Return [x, y] of the center of cell containing provided text 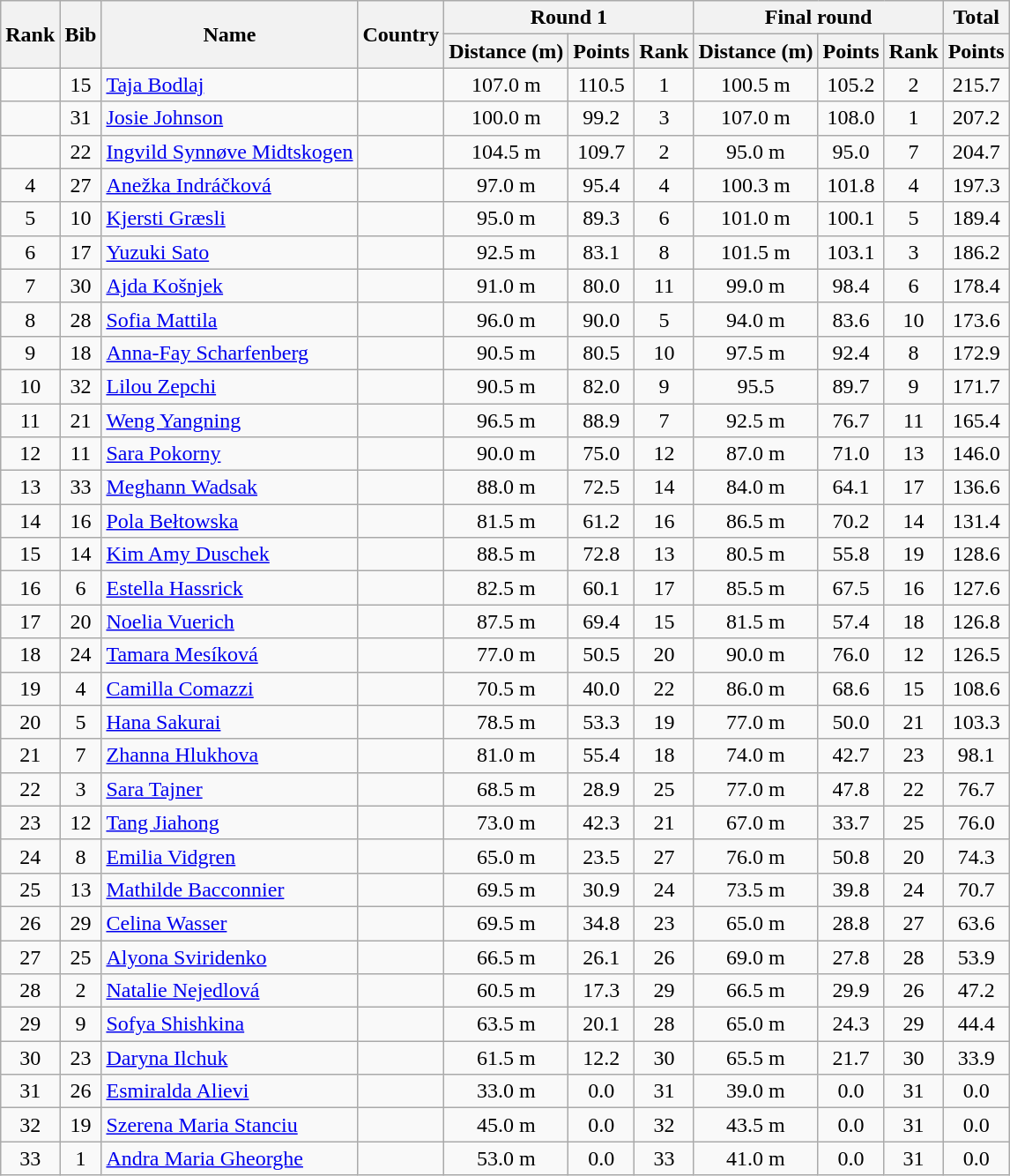
73.5 m [756, 889]
60.1 [601, 588]
82.0 [601, 386]
23.5 [601, 856]
89.7 [851, 386]
Country [401, 34]
100.1 [851, 219]
88.0 m [506, 488]
20.1 [601, 1024]
68.5 m [506, 789]
Meghann Wadsak [229, 488]
Zhanna Hlukhova [229, 755]
95.4 [601, 185]
53.3 [601, 722]
28.9 [601, 789]
Weng Yangning [229, 421]
21.7 [851, 1058]
24.3 [851, 1024]
63.6 [977, 923]
41.0 m [756, 1158]
42.7 [851, 755]
Szerena Maria Stanciu [229, 1125]
100.0 m [506, 118]
Noelia Vuerich [229, 621]
72.8 [601, 555]
Total [977, 18]
33.7 [851, 822]
127.6 [977, 588]
55.4 [601, 755]
99.2 [601, 118]
80.0 [601, 286]
Celina Wasser [229, 923]
Camilla Comazzi [229, 688]
72.5 [601, 488]
90.0 [601, 319]
204.7 [977, 152]
47.8 [851, 789]
63.5 m [506, 1024]
70.2 [851, 521]
76.0 m [756, 856]
105.2 [851, 85]
109.7 [601, 152]
50.0 [851, 722]
Ingvild Synnøve Midtskogen [229, 152]
Daryna Ilchuk [229, 1058]
34.8 [601, 923]
Sofia Mattila [229, 319]
100.3 m [756, 185]
67.0 m [756, 822]
70.5 m [506, 688]
27.8 [851, 956]
Estella Hassrick [229, 588]
33.0 m [506, 1091]
Pola Bełtowska [229, 521]
64.1 [851, 488]
Tamara Mesíková [229, 655]
89.3 [601, 219]
103.1 [851, 252]
Sofya Shishkina [229, 1024]
108.6 [977, 688]
97.0 m [506, 185]
Lilou Zepchi [229, 386]
80.5 m [756, 555]
39.0 m [756, 1091]
96.5 m [506, 421]
172.9 [977, 353]
Kim Amy Duschek [229, 555]
43.5 m [756, 1125]
103.3 [977, 722]
96.0 m [506, 319]
128.6 [977, 555]
165.4 [977, 421]
88.9 [601, 421]
65.5 m [756, 1058]
47.2 [977, 991]
55.8 [851, 555]
126.5 [977, 655]
33.9 [977, 1058]
101.5 m [756, 252]
87.5 m [506, 621]
50.8 [851, 856]
82.5 m [506, 588]
Anna-Fay Scharfenberg [229, 353]
81.0 m [506, 755]
131.4 [977, 521]
98.1 [977, 755]
39.8 [851, 889]
100.5 m [756, 85]
95.0 [851, 152]
Anežka Indráčková [229, 185]
98.4 [851, 286]
Taja Bodlaj [229, 85]
207.2 [977, 118]
Mathilde Bacconnier [229, 889]
146.0 [977, 454]
87.0 m [756, 454]
Sara Pokorny [229, 454]
42.3 [601, 822]
95.5 [756, 386]
40.0 [601, 688]
Emilia Vidgren [229, 856]
Sara Tajner [229, 789]
71.0 [851, 454]
12.2 [601, 1058]
45.0 m [506, 1125]
173.6 [977, 319]
197.3 [977, 185]
Final round [818, 18]
108.0 [851, 118]
Yuzuki Sato [229, 252]
74.3 [977, 856]
50.5 [601, 655]
97.5 m [756, 353]
Tang Jiahong [229, 822]
44.4 [977, 1024]
Name [229, 34]
53.0 m [506, 1158]
61.5 m [506, 1058]
57.4 [851, 621]
136.6 [977, 488]
186.2 [977, 252]
70.7 [977, 889]
75.0 [601, 454]
30.9 [601, 889]
Esmiralda Alievi [229, 1091]
Andra Maria Gheorghe [229, 1158]
17.3 [601, 991]
53.9 [977, 956]
60.5 m [506, 991]
85.5 m [756, 588]
189.4 [977, 219]
88.5 m [506, 555]
83.6 [851, 319]
26.1 [601, 956]
104.5 m [506, 152]
Alyona Sviridenko [229, 956]
Natalie Nejedlová [229, 991]
99.0 m [756, 286]
94.0 m [756, 319]
Round 1 [569, 18]
126.8 [977, 621]
Ajda Košnjek [229, 286]
69.0 m [756, 956]
101.8 [851, 185]
178.4 [977, 286]
Josie Johnson [229, 118]
171.7 [977, 386]
78.5 m [506, 722]
84.0 m [756, 488]
74.0 m [756, 755]
86.5 m [756, 521]
92.4 [851, 353]
83.1 [601, 252]
101.0 m [756, 219]
86.0 m [756, 688]
110.5 [601, 85]
80.5 [601, 353]
69.4 [601, 621]
Kjersti Græsli [229, 219]
Hana Sakurai [229, 722]
67.5 [851, 588]
29.9 [851, 991]
91.0 m [506, 286]
68.6 [851, 688]
Bib [81, 34]
215.7 [977, 85]
28.8 [851, 923]
61.2 [601, 521]
73.0 m [506, 822]
